Capture the cell that displays the provided text and extract its (X, Y) central coordinate. 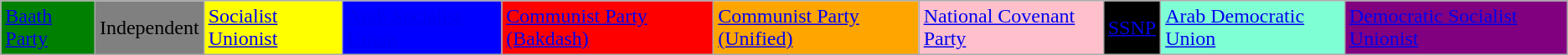
Independent (149, 28)
Communist Party (Unified) (816, 28)
SSNP (1132, 28)
Communist Party (Bakdash) (608, 28)
Arab Socialist Union (421, 28)
Arab Democratic Union (1253, 28)
National Covenant Party (1011, 28)
Democratic Socialist Unionist (1456, 28)
Socialist Unionist (273, 28)
Baath Party (49, 28)
